Capture the cell that displays the provided text and extract its [X, Y] central coordinate. 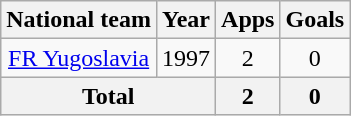
FR Yugoslavia [79, 58]
1997 [186, 58]
Apps [248, 20]
Year [186, 20]
Goals [315, 20]
Total [108, 96]
National team [79, 20]
